Pinpoint the cell where the given text exists, returning its [x, y] midpoint coordinate. 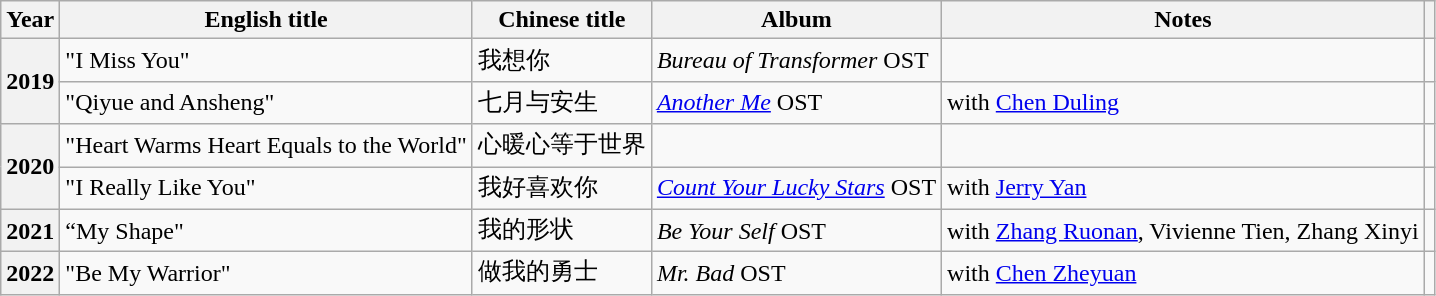
with Chen Zheyuan [1184, 274]
"I Miss You" [266, 60]
Notes [1184, 20]
我好喜欢你 [562, 188]
with Zhang Ruonan, Vivienne Tien, Zhang Xinyi [1184, 230]
with Jerry Yan [1184, 188]
我的形状 [562, 230]
我想你 [562, 60]
English title [266, 20]
2019 [30, 82]
Be Your Self OST [796, 230]
"Qiyue and Ansheng" [266, 102]
"I Really Like You" [266, 188]
Chinese title [562, 20]
2021 [30, 230]
七月与安生 [562, 102]
2022 [30, 274]
“My Shape" [266, 230]
Album [796, 20]
2020 [30, 166]
心暖心等于世界 [562, 146]
Count Your Lucky Stars OST [796, 188]
Mr. Bad OST [796, 274]
Bureau of Transformer OST [796, 60]
"Heart Warms Heart Equals to the World" [266, 146]
Year [30, 20]
做我的勇士 [562, 274]
Another Me OST [796, 102]
"Be My Warrior" [266, 274]
with Chen Duling [1184, 102]
